Provide the (x, y) coordinate of the cell's center where the given text is located.  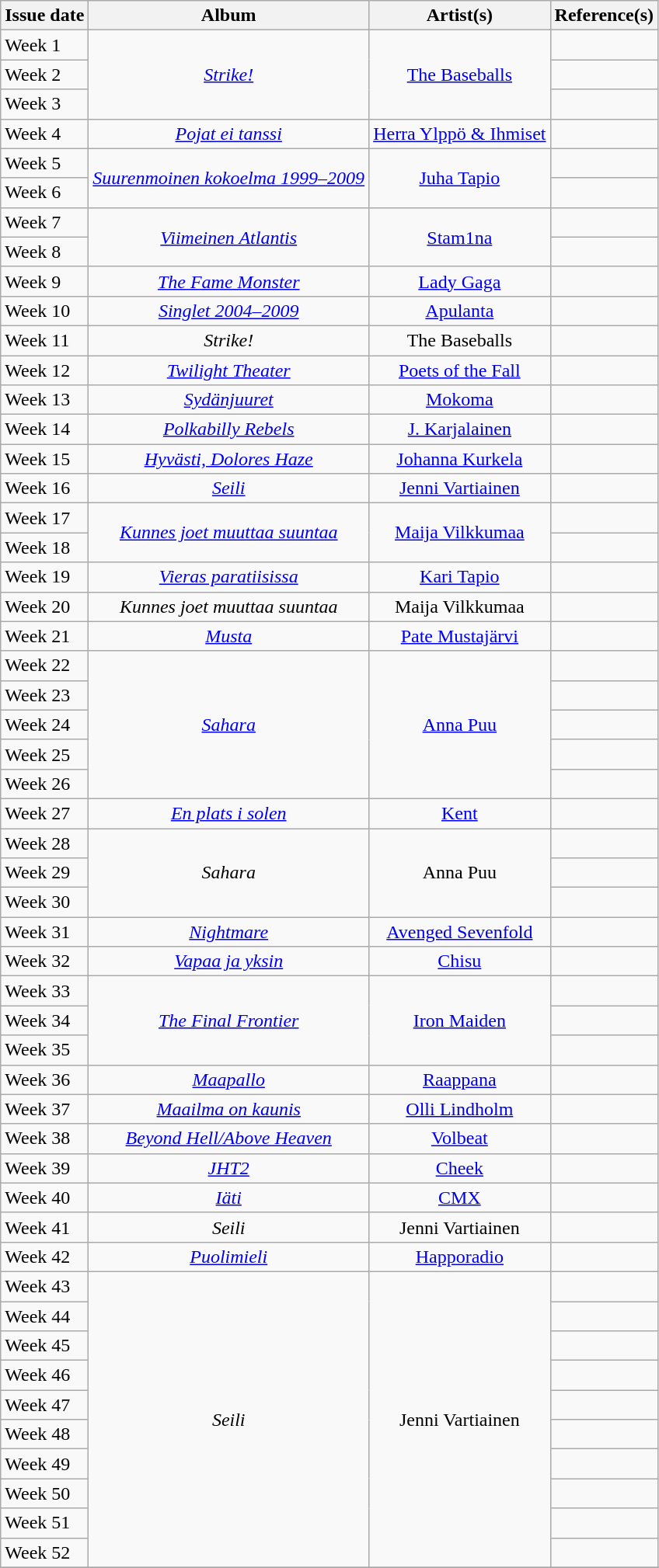
Viimeinen Atlantis (228, 237)
Happoradio (460, 1257)
Reference(s) (605, 16)
Mokoma (460, 400)
Singlet 2004–2009 (228, 311)
Avenged Sevenfold (460, 932)
Pate Mustajärvi (460, 636)
Week 22 (45, 666)
Week 15 (45, 459)
J. Karjalainen (460, 429)
Week 48 (45, 1434)
Week 36 (45, 1080)
Cheek (460, 1168)
Week 34 (45, 1020)
Week 5 (45, 163)
Suurenmoinen kokoelma 1999–2009 (228, 178)
Week 18 (45, 548)
Week 10 (45, 311)
Week 16 (45, 488)
CMX (460, 1198)
The Final Frontier (228, 1020)
Vieras paratiisissa (228, 577)
Week 43 (45, 1286)
Week 30 (45, 902)
Iäti (228, 1198)
Week 49 (45, 1464)
Week 45 (45, 1346)
Week 11 (45, 340)
Week 29 (45, 873)
Stam1na (460, 237)
Week 12 (45, 370)
Puolimieli (228, 1257)
Week 13 (45, 400)
Johanna Kurkela (460, 459)
Week 32 (45, 961)
Iron Maiden (460, 1020)
Polkabilly Rebels (228, 429)
Chisu (460, 961)
Raappana (460, 1080)
Kent (460, 813)
Week 26 (45, 784)
Week 28 (45, 843)
Week 37 (45, 1109)
Week 8 (45, 252)
Kari Tapio (460, 577)
Week 6 (45, 193)
Week 35 (45, 1050)
Week 47 (45, 1405)
Week 50 (45, 1493)
Twilight Theater (228, 370)
Week 20 (45, 607)
Week 1 (45, 45)
Week 41 (45, 1227)
Nightmare (228, 932)
JHT2 (228, 1168)
Vapaa ja yksin (228, 961)
Album (228, 16)
Week 27 (45, 813)
Poets of the Fall (460, 370)
Sydänjuuret (228, 400)
Week 24 (45, 725)
Hyvästi, Dolores Haze (228, 459)
Week 4 (45, 134)
Artist(s) (460, 16)
Herra Ylppö & Ihmiset (460, 134)
Week 31 (45, 932)
Volbeat (460, 1139)
Maapallo (228, 1080)
Week 42 (45, 1257)
Olli Lindholm (460, 1109)
Week 17 (45, 518)
Juha Tapio (460, 178)
Week 14 (45, 429)
En plats i solen (228, 813)
Week 51 (45, 1523)
Week 19 (45, 577)
Week 25 (45, 754)
Week 33 (45, 991)
Week 38 (45, 1139)
Week 39 (45, 1168)
Beyond Hell/Above Heaven (228, 1139)
Week 7 (45, 222)
Week 40 (45, 1198)
Musta (228, 636)
Week 52 (45, 1552)
Week 44 (45, 1316)
Lady Gaga (460, 281)
Week 46 (45, 1375)
Pojat ei tanssi (228, 134)
Maailma on kaunis (228, 1109)
Week 3 (45, 104)
Week 2 (45, 75)
Apulanta (460, 311)
Issue date (45, 16)
Week 9 (45, 281)
Week 21 (45, 636)
Week 23 (45, 695)
The Fame Monster (228, 281)
